From the cell containing the given text, extract its center point as [x, y] coordinate. 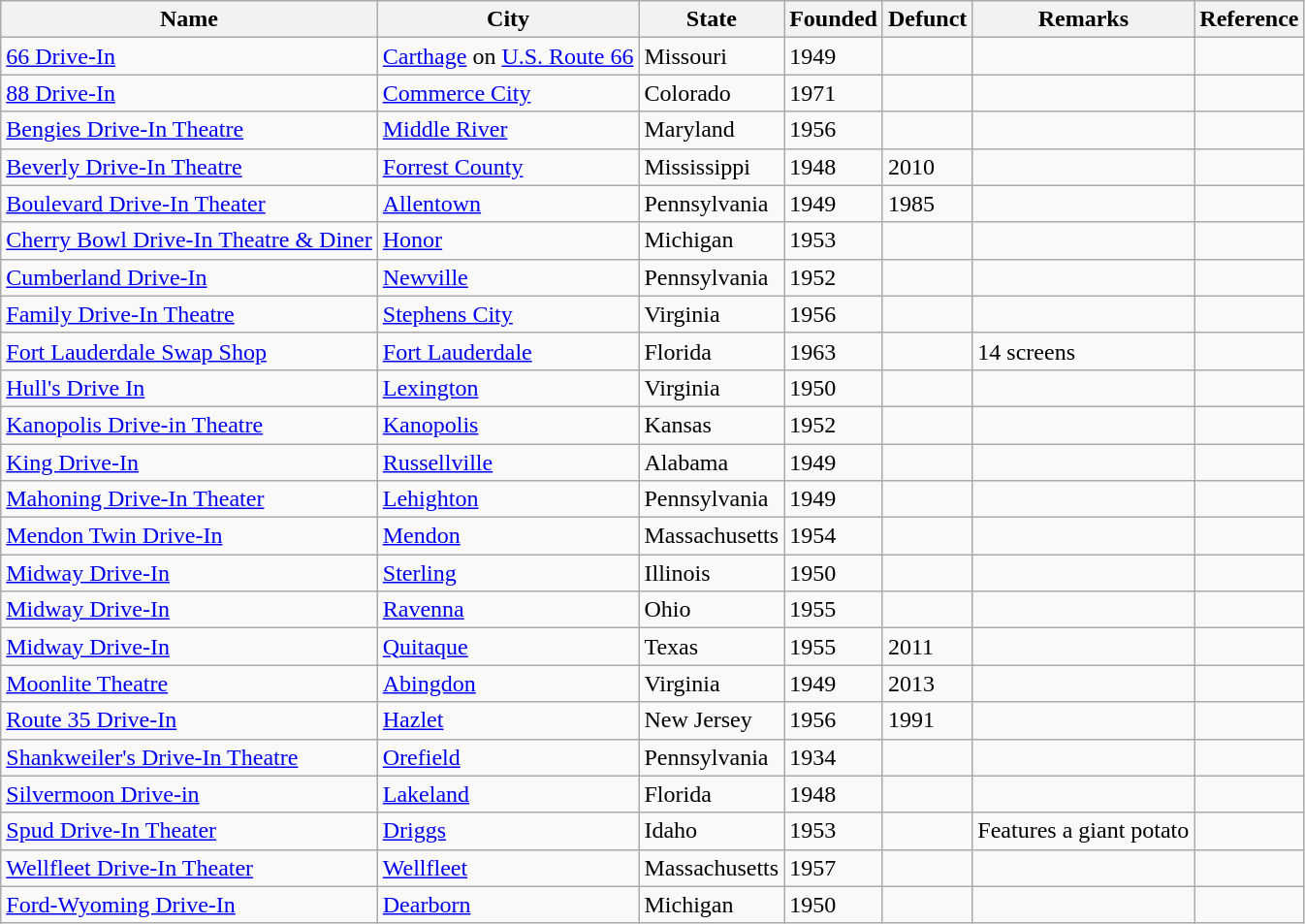
Bengies Drive-In Theatre [189, 130]
Boulevard Drive-In Theater [189, 204]
Lexington [508, 388]
Mendon Twin Drive-In [189, 536]
Founded [834, 19]
Kansas [712, 425]
King Drive-In [189, 462]
Missouri [712, 56]
Defunct [927, 19]
Cumberland Drive-In [189, 277]
Kanopolis Drive-in Theatre [189, 425]
Texas [712, 647]
Hull's Drive In [189, 388]
Wellfleet [508, 868]
Mendon [508, 536]
2013 [927, 684]
Fort Lauderdale Swap Shop [189, 351]
Russellville [508, 462]
Illinois [712, 573]
Dearborn [508, 905]
Honor [508, 240]
2011 [927, 647]
State [712, 19]
1971 [834, 93]
Features a giant potato [1084, 831]
Stephens City [508, 314]
Allentown [508, 204]
Remarks [1084, 19]
1985 [927, 204]
City [508, 19]
Carthage on U.S. Route 66 [508, 56]
14 screens [1084, 351]
Colorado [712, 93]
Maryland [712, 130]
Mahoning Drive-In Theater [189, 499]
1934 [834, 757]
Name [189, 19]
Kanopolis [508, 425]
Quitaque [508, 647]
2010 [927, 167]
Reference [1249, 19]
88 Drive-In [189, 93]
Moonlite Theatre [189, 684]
Shankweiler's Drive-In Theatre [189, 757]
Hazlet [508, 720]
Wellfleet Drive-In Theater [189, 868]
Commerce City [508, 93]
Sterling [508, 573]
Silvermoon Drive-in [189, 794]
Ravenna [508, 610]
1991 [927, 720]
1957 [834, 868]
Ford-Wyoming Drive-In [189, 905]
Alabama [712, 462]
Forrest County [508, 167]
Ohio [712, 610]
Lehighton [508, 499]
1963 [834, 351]
66 Drive-In [189, 56]
Idaho [712, 831]
Newville [508, 277]
Spud Drive-In Theater [189, 831]
Route 35 Drive-In [189, 720]
Beverly Drive-In Theatre [189, 167]
Family Drive-In Theatre [189, 314]
Mississippi [712, 167]
Lakeland [508, 794]
Orefield [508, 757]
Fort Lauderdale [508, 351]
Abingdon [508, 684]
1954 [834, 536]
Driggs [508, 831]
Middle River [508, 130]
Cherry Bowl Drive-In Theatre & Diner [189, 240]
New Jersey [712, 720]
